Identify which cell holds the provided text, then report its (x, y) central coordinate. 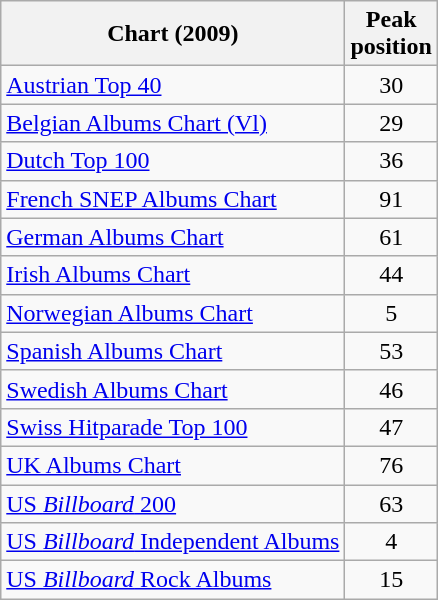
61 (391, 237)
46 (391, 389)
Chart (2009) (173, 34)
76 (391, 465)
44 (391, 275)
Belgian Albums Chart (Vl) (173, 123)
29 (391, 123)
Dutch Top 100 (173, 161)
UK Albums Chart (173, 465)
Peak position (391, 34)
US Billboard Independent Albums (173, 542)
91 (391, 199)
Swedish Albums Chart (173, 389)
Swiss Hitparade Top 100 (173, 427)
Spanish Albums Chart (173, 351)
Irish Albums Chart (173, 275)
5 (391, 313)
63 (391, 503)
15 (391, 580)
German Albums Chart (173, 237)
US Billboard 200 (173, 503)
Austrian Top 40 (173, 85)
47 (391, 427)
US Billboard Rock Albums (173, 580)
30 (391, 85)
36 (391, 161)
Norwegian Albums Chart (173, 313)
53 (391, 351)
French SNEP Albums Chart (173, 199)
4 (391, 542)
